Output the [X, Y] coordinate of the center of the cell containing the given text.  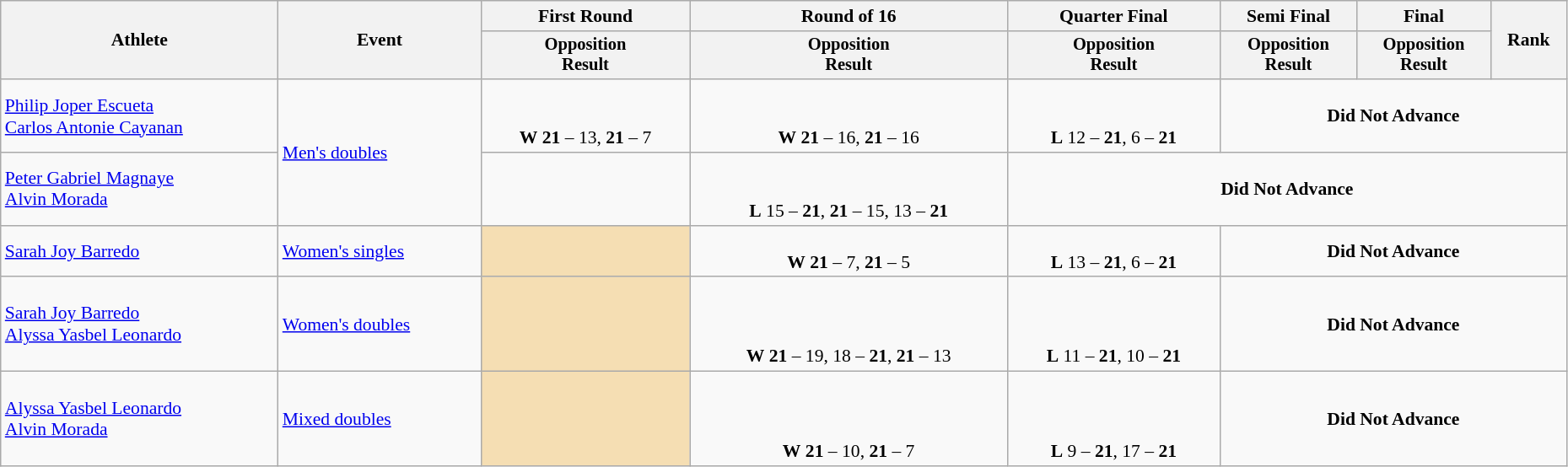
Round of 16 [849, 16]
Men's doubles [380, 152]
Rank [1528, 40]
Athlete [140, 40]
L 11 – 21, 10 – 21 [1113, 325]
Philip Joper EscuetaCarlos Antonie Cayanan [140, 116]
Women's doubles [380, 325]
W 21 – 7, 21 – 5 [849, 251]
W 21 – 13, 21 – 7 [585, 116]
Mixed doubles [380, 419]
W 21 – 16, 21 – 16 [849, 116]
W 21 – 19, 18 – 21, 21 – 13 [849, 325]
Peter Gabriel MagnayeAlvin Morada [140, 189]
L 13 – 21, 6 – 21 [1113, 251]
Sarah Joy Barredo [140, 251]
L 15 – 21, 21 – 15, 13 – 21 [849, 189]
Final [1424, 16]
Women's singles [380, 251]
Semi Final [1288, 16]
Event [380, 40]
Sarah Joy BarredoAlyssa Yasbel Leonardo [140, 325]
Alyssa Yasbel LeonardoAlvin Morada [140, 419]
Quarter Final [1113, 16]
L 12 – 21, 6 – 21 [1113, 116]
First Round [585, 16]
W 21 – 10, 21 – 7 [849, 419]
L 9 – 21, 17 – 21 [1113, 419]
